Determine the [X, Y] coordinate at the center of the cell enclosing the given text.  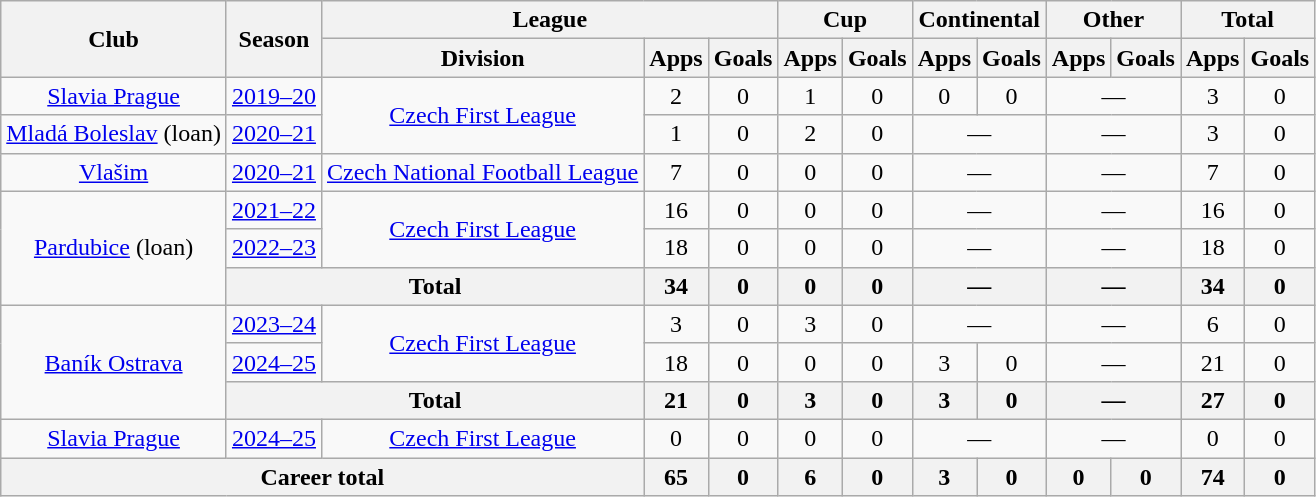
2022–23 [274, 248]
Division [482, 58]
Vlašim [114, 172]
Club [114, 39]
Other [1113, 20]
2021–22 [274, 210]
Baník Ostrava [114, 362]
27 [1212, 400]
Career total [322, 477]
Continental [979, 20]
Cup [845, 20]
65 [676, 477]
Pardubice (loan) [114, 248]
Mladá Boleslav (loan) [114, 134]
74 [1212, 477]
2019–20 [274, 96]
League [549, 20]
Season [274, 39]
Czech National Football League [482, 172]
2023–24 [274, 324]
